Pinpoint the cell where the given text exists, returning its (X, Y) midpoint coordinate. 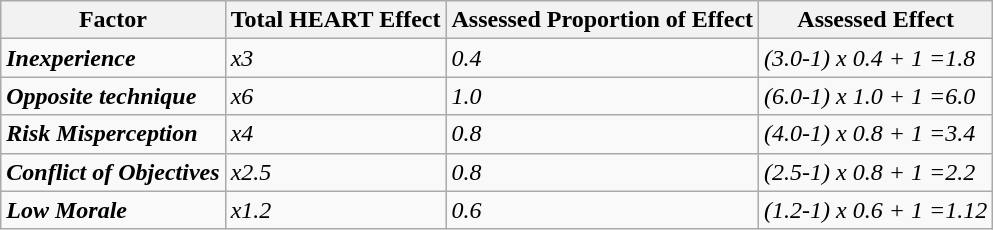
(1.2-1) x 0.6 + 1 =1.12 (876, 210)
Assessed Proportion of Effect (602, 20)
x1.2 (336, 210)
x3 (336, 58)
(6.0-1) x 1.0 + 1 =6.0 (876, 96)
Conflict of Objectives (113, 172)
x4 (336, 134)
x6 (336, 96)
0.6 (602, 210)
1.0 (602, 96)
0.4 (602, 58)
Factor (113, 20)
x2.5 (336, 172)
Low Morale (113, 210)
(3.0-1) x 0.4 + 1 =1.8 (876, 58)
Risk Misperception (113, 134)
(4.0-1) x 0.8 + 1 =3.4 (876, 134)
Total HEART Effect (336, 20)
(2.5-1) x 0.8 + 1 =2.2 (876, 172)
Assessed Effect (876, 20)
Inexperience (113, 58)
Opposite technique (113, 96)
